Return the (x, y) coordinate for the center point of the cell that contains the specified text.  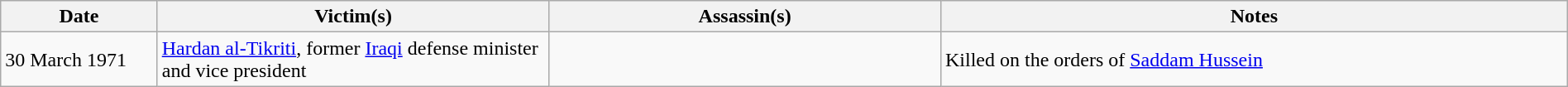
Notes (1254, 17)
Killed on the orders of Saddam Hussein (1254, 60)
Victim(s) (353, 17)
Hardan al-Tikriti, former Iraqi defense minister and vice president (353, 60)
Assassin(s) (745, 17)
30 March 1971 (79, 60)
Date (79, 17)
